Return (X, Y) of the center of cell containing provided text 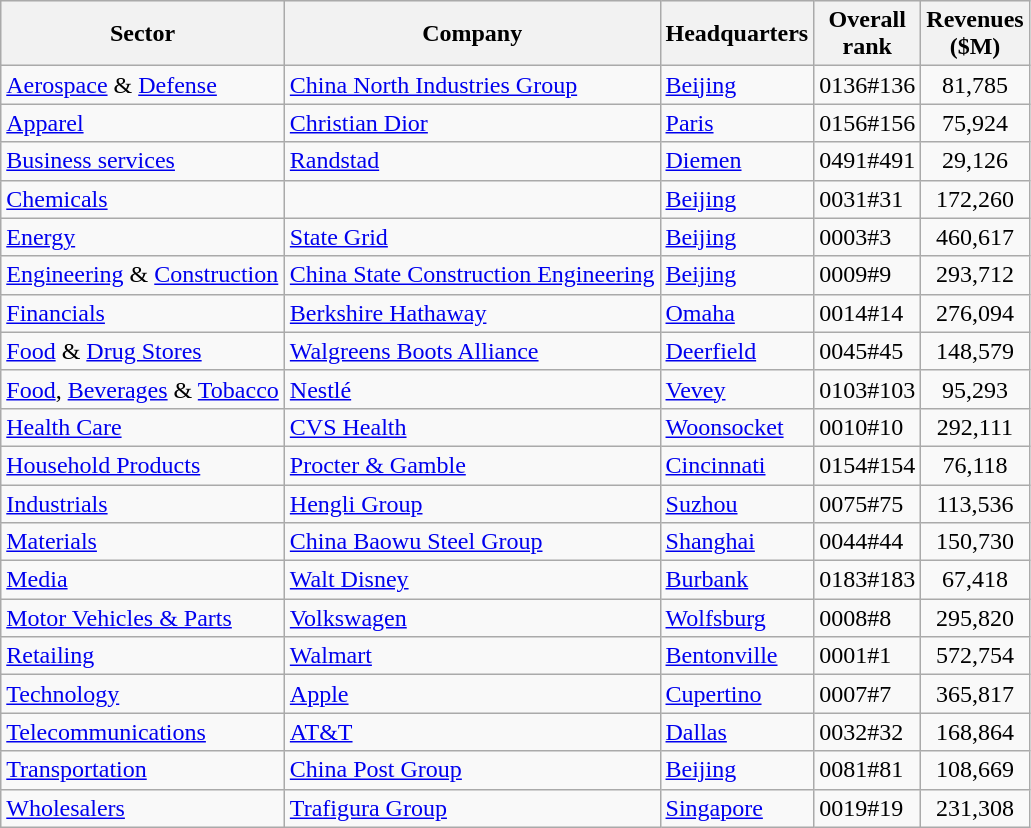
148,579 (975, 351)
0156#156 (868, 123)
Paris (737, 123)
365,817 (975, 694)
0044#44 (868, 542)
0103#103 (868, 389)
Walt Disney (472, 580)
0183#183 (868, 580)
113,536 (975, 503)
0032#32 (868, 732)
Trafigura Group (472, 808)
168,864 (975, 732)
0045#45 (868, 351)
Suzhou (737, 503)
95,293 (975, 389)
0007#7 (868, 694)
Financials (143, 313)
292,111 (975, 427)
AT&T (472, 732)
67,418 (975, 580)
Dallas (737, 732)
Volkswagen (472, 618)
China North Industries Group (472, 85)
0019#19 (868, 808)
Headquarters (737, 34)
572,754 (975, 656)
China Baowu Steel Group (472, 542)
Household Products (143, 465)
0081#81 (868, 770)
Wholesalers (143, 808)
0008#8 (868, 618)
Apple (472, 694)
Health Care (143, 427)
Berkshire Hathaway (472, 313)
0010#10 (868, 427)
Materials (143, 542)
Telecommunications (143, 732)
81,785 (975, 85)
State Grid (472, 237)
Bentonville (737, 656)
Vevey (737, 389)
Apparel (143, 123)
Engineering & Construction (143, 275)
0031#31 (868, 199)
276,094 (975, 313)
Randstad (472, 161)
Omaha (737, 313)
Cupertino (737, 694)
Procter & Gamble (472, 465)
293,712 (975, 275)
Woonsocket (737, 427)
0075#75 (868, 503)
0154#154 (868, 465)
Nestlé (472, 389)
Motor Vehicles & Parts (143, 618)
150,730 (975, 542)
Diemen (737, 161)
Singapore (737, 808)
0001#1 (868, 656)
Food & Drug Stores (143, 351)
Walmart (472, 656)
Retailing (143, 656)
Chemicals (143, 199)
0003#3 (868, 237)
Shanghai (737, 542)
76,118 (975, 465)
0009#9 (868, 275)
Cincinnati (737, 465)
Technology (143, 694)
Burbank (737, 580)
China Post Group (472, 770)
Sector (143, 34)
China State Construction Engineering (472, 275)
0136#136 (868, 85)
Industrials (143, 503)
Deerfield (737, 351)
Hengli Group (472, 503)
CVS Health (472, 427)
Christian Dior (472, 123)
Energy (143, 237)
172,260 (975, 199)
460,617 (975, 237)
108,669 (975, 770)
0491#491 (868, 161)
Business services (143, 161)
Food, Beverages & Tobacco (143, 389)
29,126 (975, 161)
Revenues ($M) (975, 34)
Media (143, 580)
Aerospace & Defense (143, 85)
231,308 (975, 808)
Overall rank (868, 34)
75,924 (975, 123)
Transportation (143, 770)
Company (472, 34)
Walgreens Boots Alliance (472, 351)
295,820 (975, 618)
Wolfsburg (737, 618)
0014#14 (868, 313)
